Return [x, y] of the center of cell containing provided text 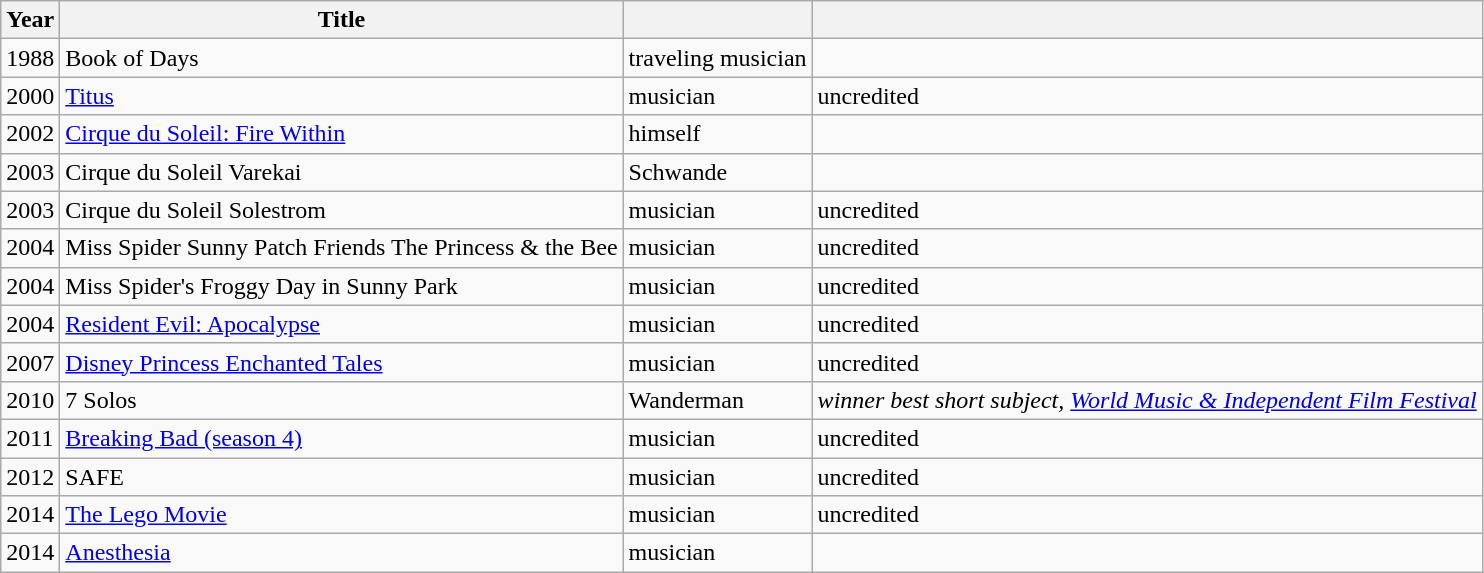
Disney Princess Enchanted Tales [342, 362]
Miss Spider Sunny Patch Friends The Princess & the Bee [342, 248]
SAFE [342, 477]
Anesthesia [342, 553]
Schwande [718, 172]
Cirque du Soleil Varekai [342, 172]
7 Solos [342, 400]
Titus [342, 96]
Cirque du Soleil Solestrom [342, 210]
Breaking Bad (season 4) [342, 438]
Year [30, 20]
2010 [30, 400]
2012 [30, 477]
2002 [30, 134]
Cirque du Soleil: Fire Within [342, 134]
Resident Evil: Apocalypse [342, 324]
2007 [30, 362]
winner best short subject, World Music & Independent Film Festival [1147, 400]
Wanderman [718, 400]
Title [342, 20]
traveling musician [718, 58]
2011 [30, 438]
Book of Days [342, 58]
himself [718, 134]
1988 [30, 58]
2000 [30, 96]
The Lego Movie [342, 515]
Miss Spider's Froggy Day in Sunny Park [342, 286]
